For the text-containing cell, return its midpoint in [X, Y] coordinate format. 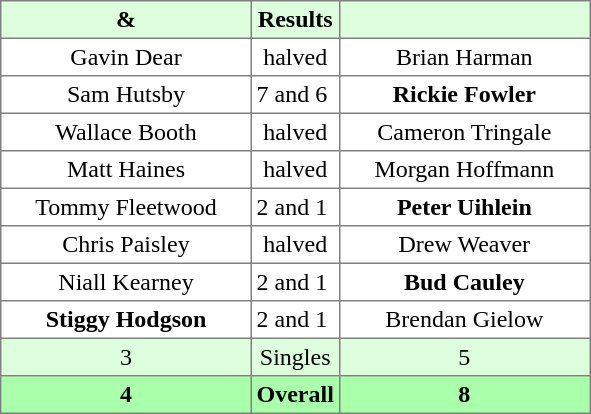
Bud Cauley [464, 282]
3 [126, 357]
Gavin Dear [126, 57]
& [126, 20]
Results [295, 20]
7 and 6 [295, 95]
Sam Hutsby [126, 95]
Matt Haines [126, 170]
Morgan Hoffmann [464, 170]
Wallace Booth [126, 132]
Drew Weaver [464, 245]
Brian Harman [464, 57]
Niall Kearney [126, 282]
Peter Uihlein [464, 207]
Tommy Fleetwood [126, 207]
8 [464, 395]
Overall [295, 395]
Singles [295, 357]
Chris Paisley [126, 245]
Rickie Fowler [464, 95]
Stiggy Hodgson [126, 320]
Brendan Gielow [464, 320]
5 [464, 357]
4 [126, 395]
Cameron Tringale [464, 132]
